Capture the cell that displays the provided text and extract its (x, y) central coordinate. 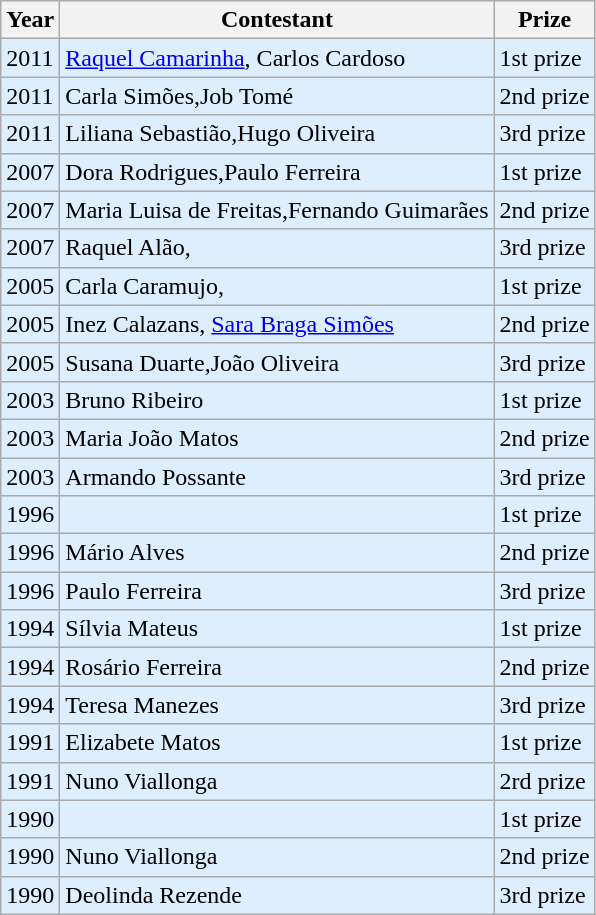
Dora Rodrigues,Paulo Ferreira (277, 172)
Prize (544, 20)
Raquel Camarinha, Carlos Cardoso (277, 58)
Teresa Manezes (277, 705)
Raquel Alão, (277, 248)
Mário Alves (277, 553)
Year (30, 20)
Carla Simões,Job Tomé (277, 96)
Inez Calazans, Sara Braga Simões (277, 324)
Maria João Matos (277, 438)
Deolinda Rezende (277, 895)
Elizabete Matos (277, 743)
Susana Duarte,João Oliveira (277, 362)
Carla Caramujo, (277, 286)
Maria Luisa de Freitas,Fernando Guimarães (277, 210)
Contestant (277, 20)
Bruno Ribeiro (277, 400)
Paulo Ferreira (277, 591)
Rosário Ferreira (277, 667)
Sílvia Mateus (277, 629)
2rd prize (544, 781)
Armando Possante (277, 477)
Liliana Sebastião,Hugo Oliveira (277, 134)
